For the text-containing cell, return its midpoint in [X, Y] coordinate format. 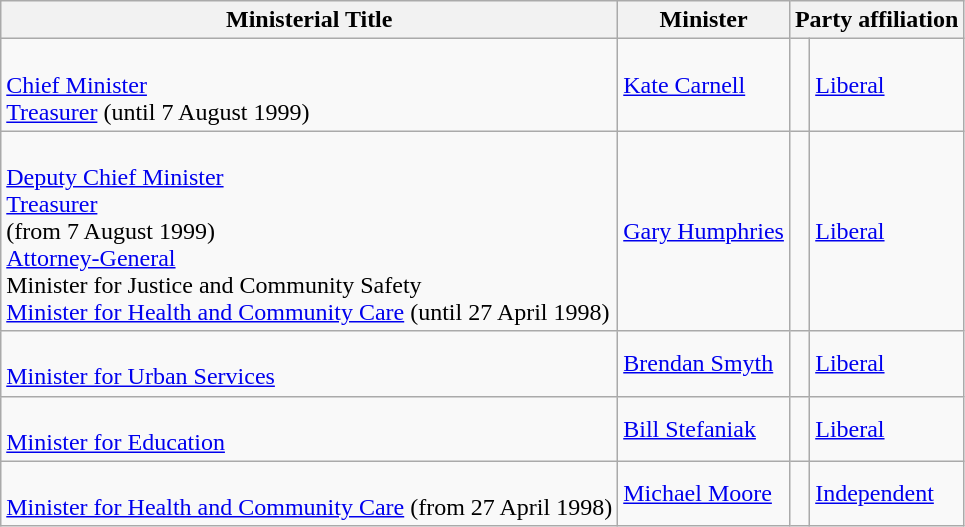
Chief Minister Treasurer (until 7 August 1999) [310, 85]
Minister for Urban Services [310, 364]
Party affiliation [876, 20]
Independent [887, 494]
Bill Stefaniak [704, 428]
Minister for Education [310, 428]
Kate Carnell [704, 85]
Gary Humphries [704, 231]
Minister for Health and Community Care (from 27 April 1998) [310, 494]
Minister [704, 20]
Brendan Smyth [704, 364]
Michael Moore [704, 494]
Ministerial Title [310, 20]
